Provide the [x, y] coordinate of the cell's center where the given text is located.  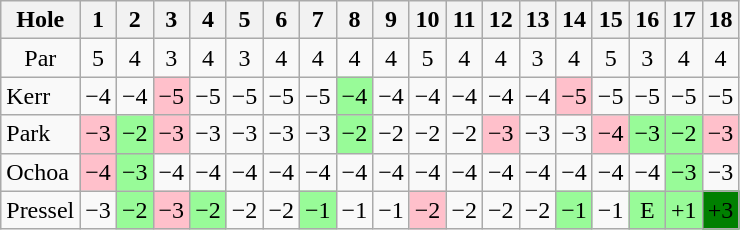
1 [98, 20]
18 [720, 20]
15 [610, 20]
Pressel [40, 210]
10 [428, 20]
16 [648, 20]
7 [318, 20]
+1 [684, 210]
6 [282, 20]
11 [464, 20]
12 [502, 20]
Ochoa [40, 172]
Par [40, 58]
Kerr [40, 96]
14 [574, 20]
2 [134, 20]
E [648, 210]
8 [354, 20]
Hole [40, 20]
+3 [720, 210]
Park [40, 134]
13 [538, 20]
9 [392, 20]
17 [684, 20]
